Locate the cell with the specified text and output its (X, Y) center coordinate. 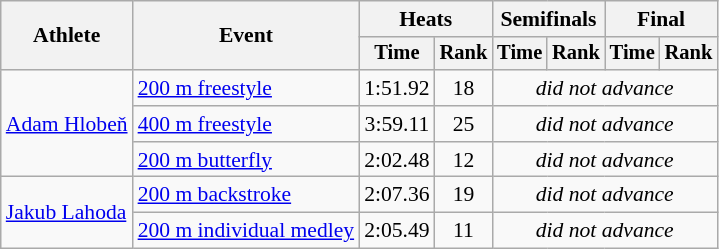
2:02.48 (396, 160)
12 (464, 160)
Semifinals (548, 19)
Athlete (67, 36)
25 (464, 124)
Heats (426, 19)
200 m backstroke (246, 195)
200 m freestyle (246, 88)
2:05.49 (396, 231)
Event (246, 36)
11 (464, 231)
3:59.11 (396, 124)
400 m freestyle (246, 124)
200 m butterfly (246, 160)
19 (464, 195)
2:07.36 (396, 195)
Final (661, 19)
1:51.92 (396, 88)
Adam Hlobeň (67, 124)
200 m individual medley (246, 231)
18 (464, 88)
Jakub Lahoda (67, 212)
